Provide the [X, Y] coordinate of the cell's center where the given text is located.  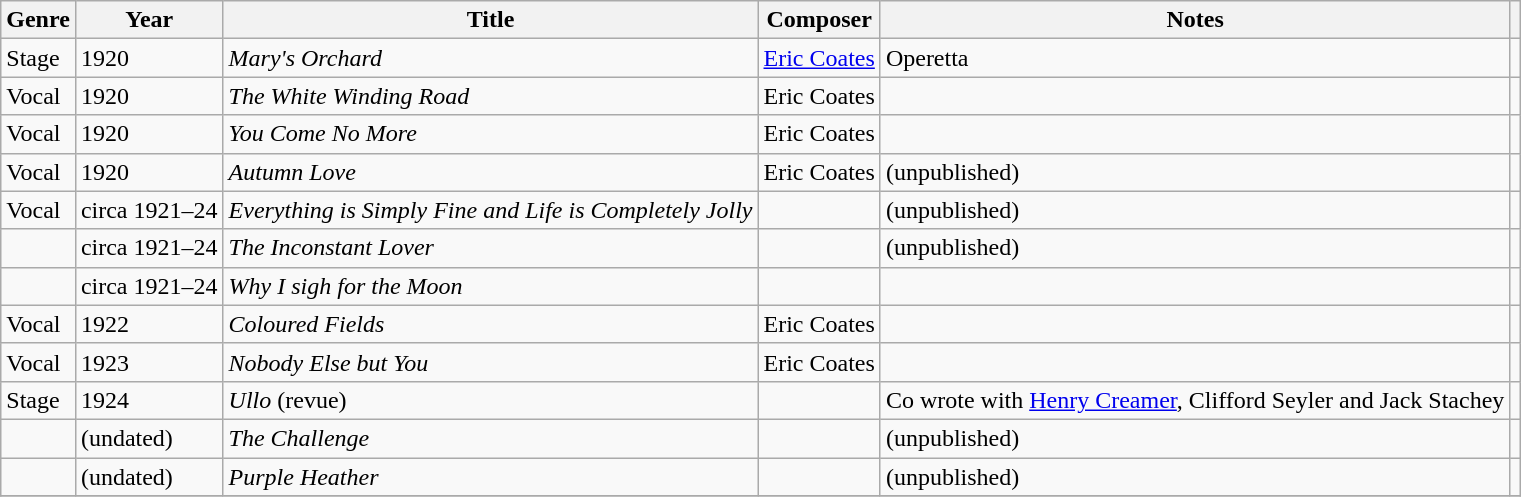
Co wrote with Henry Creamer, Clifford Seyler and Jack Stachey [1194, 400]
Composer [819, 20]
1924 [149, 400]
Coloured Fields [490, 324]
The White Winding Road [490, 96]
Autumn Love [490, 172]
Year [149, 20]
Mary's Orchard [490, 58]
The Inconstant Lover [490, 248]
Title [490, 20]
The Challenge [490, 438]
Operetta [1194, 58]
Why I sigh for the Moon [490, 286]
Ullo (revue) [490, 400]
You Come No More [490, 134]
1922 [149, 324]
Notes [1194, 20]
Purple Heather [490, 477]
1923 [149, 362]
Nobody Else but You [490, 362]
Everything is Simply Fine and Life is Completely Jolly [490, 210]
Genre [38, 20]
